Output the (x, y) coordinate of the center of the cell containing the given text.  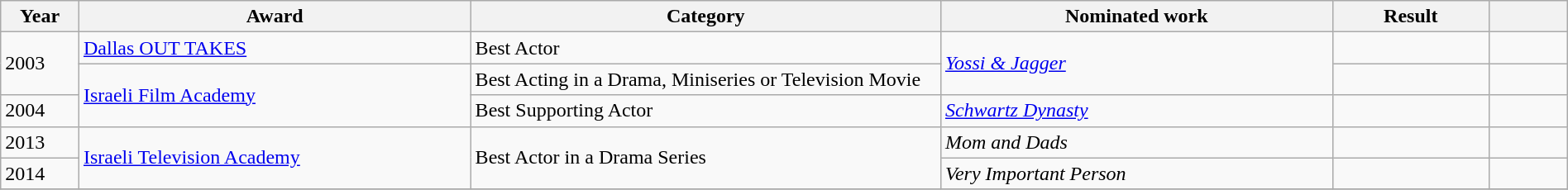
2004 (40, 111)
Yossi & Jagger (1136, 64)
Best Actor in a Drama Series (705, 158)
Best Supporting Actor (705, 111)
2013 (40, 142)
Nominated work (1136, 17)
Category (705, 17)
Year (40, 17)
Result (1411, 17)
Schwartz Dynasty (1136, 111)
Israeli Film Academy (275, 95)
Best Acting in a Drama, Miniseries or Television Movie (705, 79)
Best Actor (705, 48)
Mom and Dads (1136, 142)
Very Important Person (1136, 173)
Israeli Television Academy (275, 158)
Dallas OUT TAKES (275, 48)
2003 (40, 64)
2014 (40, 173)
Award (275, 17)
